Locate the cell with the specified text and output its (x, y) center coordinate. 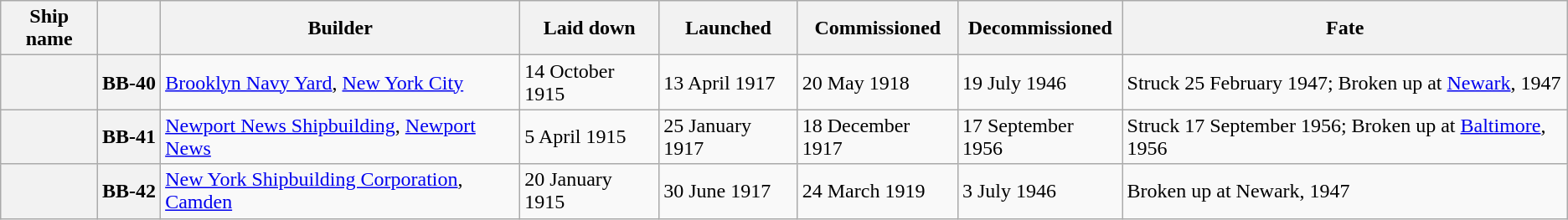
17 September 1956 (1040, 137)
New York Shipbuilding Corporation, Camden (340, 191)
Ship name (49, 28)
5 April 1915 (590, 137)
13 April 1917 (729, 82)
3 July 1946 (1040, 191)
Builder (340, 28)
Newport News Shipbuilding, Newport News (340, 137)
BB-42 (129, 191)
14 October 1915 (590, 82)
Launched (729, 28)
25 January 1917 (729, 137)
Struck 17 September 1956; Broken up at Baltimore, 1956 (1345, 137)
19 July 1946 (1040, 82)
Decommissioned (1040, 28)
24 March 1919 (878, 191)
BB-41 (129, 137)
Laid down (590, 28)
Brooklyn Navy Yard, New York City (340, 82)
18 December 1917 (878, 137)
20 May 1918 (878, 82)
Commissioned (878, 28)
BB-40 (129, 82)
20 January 1915 (590, 191)
Fate (1345, 28)
Struck 25 February 1947; Broken up at Newark, 1947 (1345, 82)
30 June 1917 (729, 191)
Broken up at Newark, 1947 (1345, 191)
